Extract the (x, y) coordinate from the center of the cell holding the provided text.  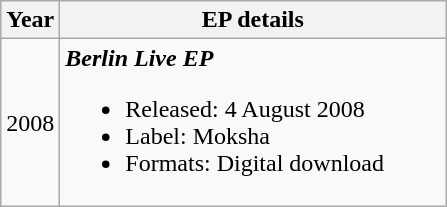
Year (30, 20)
2008 (30, 122)
EP details (253, 20)
Berlin Live EPReleased: 4 August 2008Label: MokshaFormats: Digital download (253, 122)
